Extract the (x, y) coordinate from the center of the cell holding the provided text.  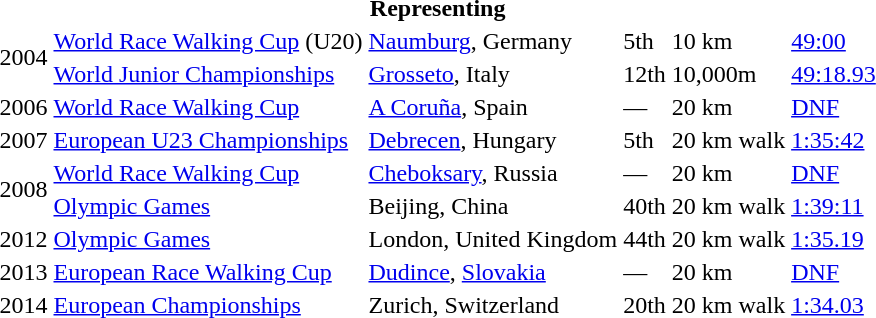
Dudince, Slovakia (493, 272)
London, United Kingdom (493, 239)
12th (645, 74)
Naumburg, Germany (493, 41)
World Junior Championships (208, 74)
European Race Walking Cup (208, 272)
10,000m (728, 74)
Grosseto, Italy (493, 74)
Debrecen, Hungary (493, 140)
European U23 Championships (208, 140)
World Race Walking Cup (U20) (208, 41)
A Coruña, Spain (493, 107)
Beijing, China (493, 206)
10 km (728, 41)
Cheboksary, Russia (493, 173)
44th (645, 239)
40th (645, 206)
